Extract the (X, Y) coordinate from the center of the cell holding the provided text.  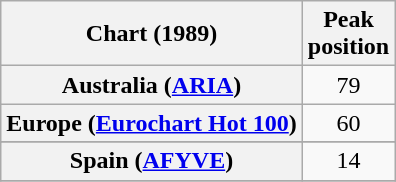
Chart (1989) (152, 34)
14 (348, 161)
Spain (AFYVE) (152, 161)
Europe (Eurochart Hot 100) (152, 123)
Peakposition (348, 34)
60 (348, 123)
79 (348, 85)
Australia (ARIA) (152, 85)
